From the cell containing the given text, extract its center point as (x, y) coordinate. 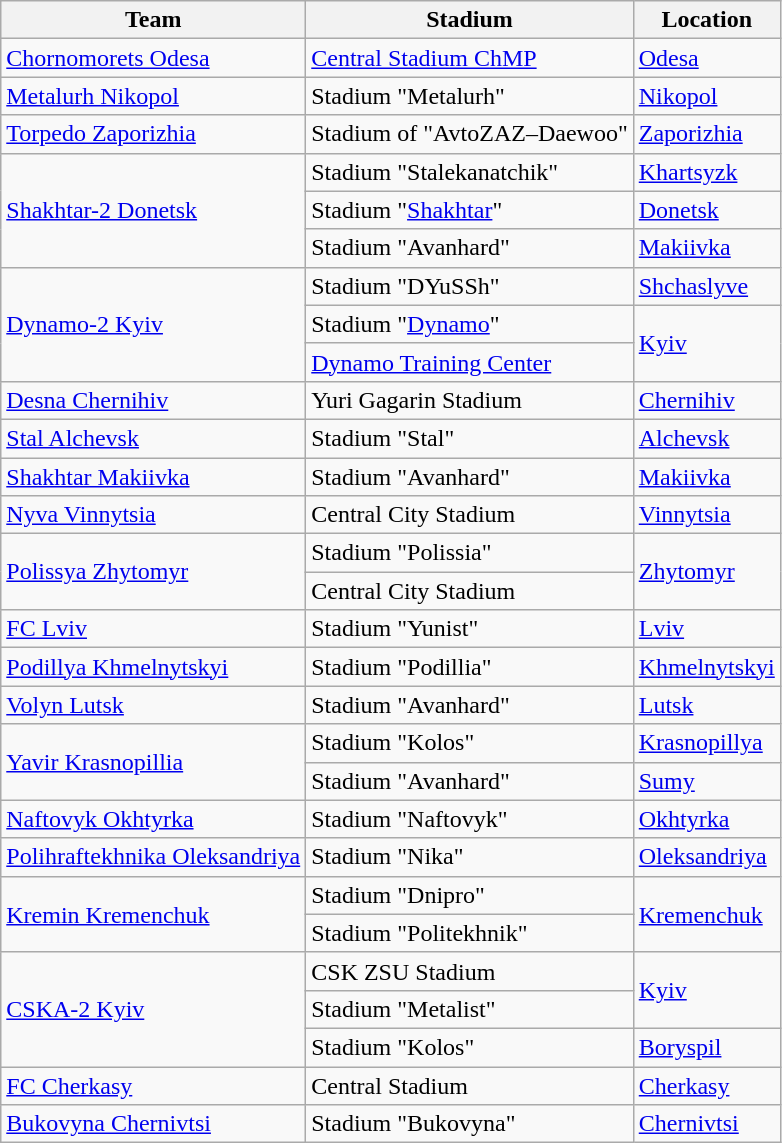
Stadium "Politekhnik" (470, 933)
Zhytomyr (706, 572)
Alchevsk (706, 438)
Okhtyrka (706, 819)
Khartsyzk (706, 172)
Stadium "Polissia" (470, 553)
Stadium "Stal" (470, 438)
Stadium "Dnipro" (470, 895)
Stadium "Metalurh" (470, 96)
Desna Chernihiv (154, 400)
Stadium "Yunist" (470, 629)
Polissya Zhytomyr (154, 572)
Yavir Krasnopillia (154, 762)
Cherkasy (706, 1085)
Central Stadium ChMP (470, 58)
Polihraftekhnika Oleksandriya (154, 857)
Stadium "Naftovyk" (470, 819)
Khmelnytskyi (706, 667)
Oleksandriya (706, 857)
Kremin Kremenchuk (154, 914)
CSK ZSU Stadium (470, 971)
Stadium "Shakhtar" (470, 210)
Shchaslyve (706, 286)
Lutsk (706, 705)
Odesa (706, 58)
Dynamo-2 Kyiv (154, 324)
Kremenchuk (706, 914)
Team (154, 20)
Dynamo Training Center (470, 362)
Sumy (706, 781)
Stadium "Bukovyna" (470, 1124)
Stadium "Metalist" (470, 1009)
Shakhtar Makiivka (154, 477)
Nikopol (706, 96)
Naftovyk Okhtyrka (154, 819)
Stadium "Dynamo" (470, 324)
Nyva Vinnytsia (154, 515)
Stadium "Nika" (470, 857)
CSKA-2 Kyiv (154, 1009)
Boryspil (706, 1047)
FC Cherkasy (154, 1085)
Stadium "DYuSSh" (470, 286)
Lviv (706, 629)
Stadium of "AvtoZAZ–Daewoo" (470, 134)
Volyn Lutsk (154, 705)
Vinnytsia (706, 515)
Podillya Khmelnytskyi (154, 667)
Chornomorets Odesa (154, 58)
Torpedo Zaporizhia (154, 134)
Stadium "Stalekanatchik" (470, 172)
FC Lviv (154, 629)
Stal Alchevsk (154, 438)
Yuri Gagarin Stadium (470, 400)
Zaporizhia (706, 134)
Stadium "Podillia" (470, 667)
Central Stadium (470, 1085)
Krasnopillya (706, 743)
Shakhtar-2 Donetsk (154, 210)
Donetsk (706, 210)
Location (706, 20)
Stadium (470, 20)
Chernivtsi (706, 1124)
Bukovyna Chernivtsi (154, 1124)
Chernihiv (706, 400)
Metalurh Nikopol (154, 96)
